Find where the given text appears and provide that cell's center as (x, y) coordinate. 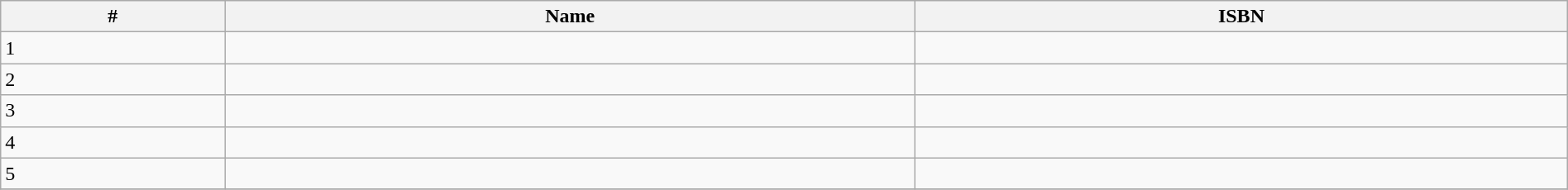
1 (112, 48)
3 (112, 111)
# (112, 17)
Name (571, 17)
4 (112, 142)
5 (112, 173)
ISBN (1242, 17)
2 (112, 79)
